Locate the cell with the specified text and output its (x, y) center coordinate. 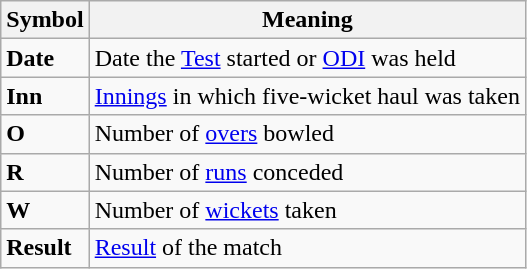
Date the Test started or ODI was held (307, 58)
Innings in which five-wicket haul was taken (307, 96)
Inn (45, 96)
Number of runs conceded (307, 172)
Result of the match (307, 248)
Number of overs bowled (307, 134)
R (45, 172)
W (45, 210)
Result (45, 248)
Date (45, 58)
Meaning (307, 20)
Symbol (45, 20)
O (45, 134)
Number of wickets taken (307, 210)
